Provide the (X, Y) coordinate of the cell's center where the given text is located.  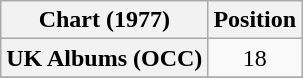
Position (255, 20)
UK Albums (OCC) (104, 58)
Chart (1977) (104, 20)
18 (255, 58)
